Provide the [x, y] coordinate of the cell's center where the given text is located.  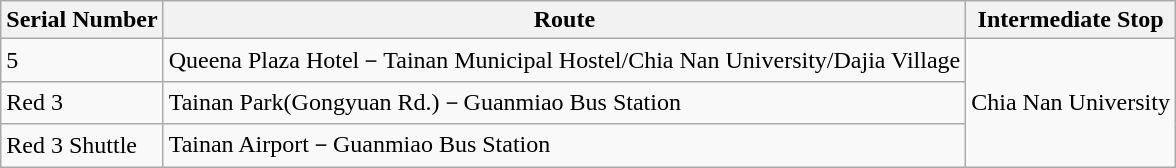
Intermediate Stop [1071, 20]
Red 3 Shuttle [82, 146]
Chia Nan University [1071, 103]
Route [564, 20]
Tainan Airport－Guanmiao Bus Station [564, 146]
Queena Plaza Hotel－Tainan Municipal Hostel/Chia Nan University/Dajia Village [564, 60]
5 [82, 60]
Serial Number [82, 20]
Tainan Park(Gongyuan Rd.)－Guanmiao Bus Station [564, 102]
Red 3 [82, 102]
